Search for the cell housing the specified text and yield its [X, Y] center coordinate. 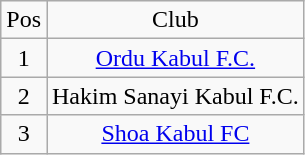
Pos [24, 20]
Shoa Kabul FC [175, 134]
Ordu Kabul F.C. [175, 58]
Hakim Sanayi Kabul F.C. [175, 96]
Club [175, 20]
1 [24, 58]
3 [24, 134]
2 [24, 96]
